From the cell containing the given text, extract its center point as [x, y] coordinate. 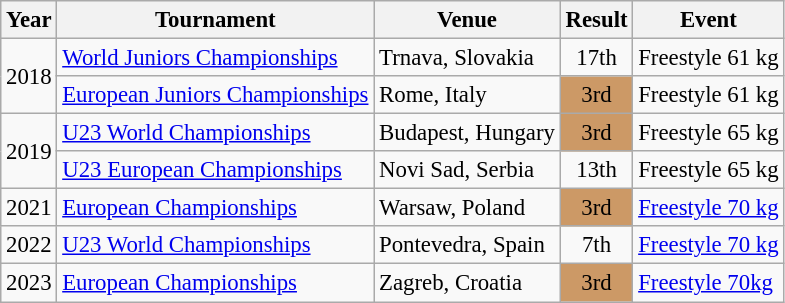
European Juniors Championships [216, 95]
17th [596, 58]
Warsaw, Poland [467, 208]
2022 [29, 245]
2021 [29, 208]
Trnava, Slovakia [467, 58]
Pontevedra, Spain [467, 245]
Event [708, 20]
Rome, Italy [467, 95]
13th [596, 170]
7th [596, 245]
Tournament [216, 20]
2018 [29, 76]
Result [596, 20]
World Juniors Championships [216, 58]
2023 [29, 283]
Freestyle 70kg [708, 283]
Zagreb, Croatia [467, 283]
2019 [29, 152]
Novi Sad, Serbia [467, 170]
Venue [467, 20]
U23 European Championships [216, 170]
Budapest, Hungary [467, 133]
Year [29, 20]
